Scan for the cell matching the given text and deliver its [x, y] coordinate at center. 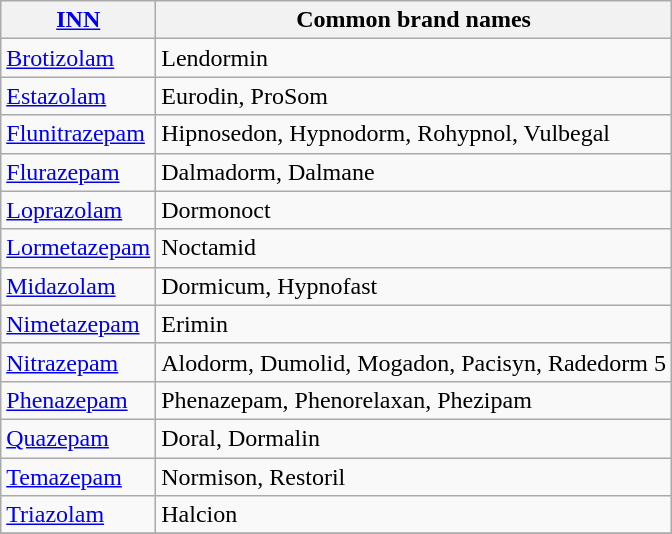
Doral, Dormalin [414, 438]
Phenazepam [78, 400]
Erimin [414, 324]
Halcion [414, 515]
Lendormin [414, 58]
Normison, Restoril [414, 477]
Dormonoct [414, 210]
Flurazepam [78, 172]
Brotizolam [78, 58]
Common brand names [414, 20]
INN [78, 20]
Alodorm, Dumolid, Mogadon, Pacisyn, Radedorm 5 [414, 362]
Estazolam [78, 96]
Dalmadorm, Dalmane [414, 172]
Loprazolam [78, 210]
Midazolam [78, 286]
Dormicum, Hypnofast [414, 286]
Triazolam [78, 515]
Quazepam [78, 438]
Nimetazepam [78, 324]
Eurodin, ProSom [414, 96]
Noctamid [414, 248]
Nitrazepam [78, 362]
Lormetazepam [78, 248]
Temazepam [78, 477]
Hipnosedon, Hypnodorm, Rohypnol, Vulbegal [414, 134]
Flunitrazepam [78, 134]
Phenazepam, Phenorelaxan, Phezipam [414, 400]
